Detect which cell encompasses the target text, then output its [x, y] center coordinate. 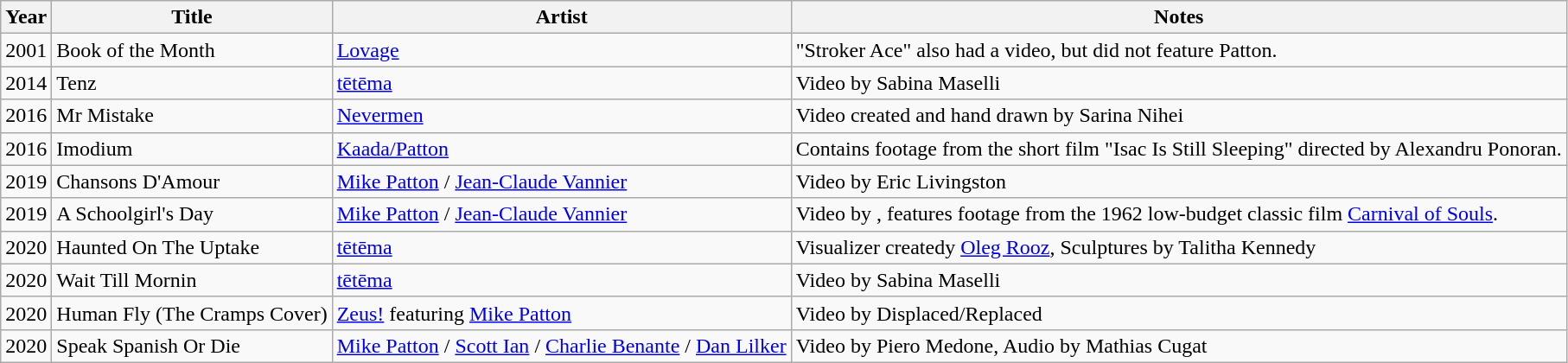
Book of the Month [192, 50]
Human Fly (The Cramps Cover) [192, 313]
Haunted On The Uptake [192, 247]
Tenz [192, 83]
Title [192, 17]
Wait Till Mornin [192, 280]
Video by Piero Medone, Audio by Mathias Cugat [1179, 346]
A Schoolgirl's Day [192, 214]
Chansons D'Amour [192, 181]
Artist [562, 17]
Imodium [192, 149]
Speak Spanish Or Die [192, 346]
Year [26, 17]
Video by Eric Livingston [1179, 181]
Notes [1179, 17]
2014 [26, 83]
"Stroker Ace" also had a video, but did not feature Patton. [1179, 50]
Lovage [562, 50]
Nevermen [562, 116]
Contains footage from the short film "Isac Is Still Sleeping" directed by Alexandru Ponoran. [1179, 149]
Zeus! featuring Mike Patton [562, 313]
Video by Displaced/Replaced [1179, 313]
Mr Mistake [192, 116]
Video by , features footage from the 1962 low-budget classic film Carnival of Souls. [1179, 214]
Video created and hand drawn by Sarina Nihei [1179, 116]
Visualizer createdy Oleg Rooz, Sculptures by Talitha Kennedy [1179, 247]
2001 [26, 50]
Kaada/Patton [562, 149]
Mike Patton / Scott Ian / Charlie Benante / Dan Lilker [562, 346]
